Scan for the cell matching the given text and deliver its [x, y] coordinate at center. 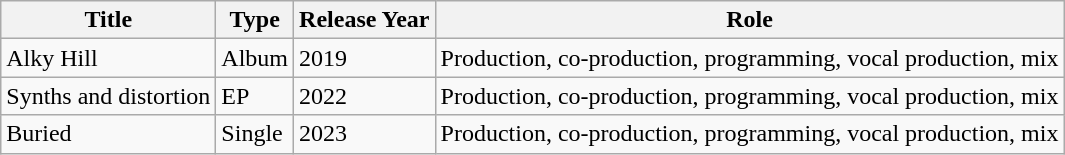
Release Year [364, 20]
2019 [364, 58]
Single [255, 134]
Type [255, 20]
2023 [364, 134]
Alky Hill [108, 58]
Role [750, 20]
2022 [364, 96]
EP [255, 96]
Title [108, 20]
Synths and distortion [108, 96]
Album [255, 58]
Buried [108, 134]
